Identify which cell holds the provided text, then report its [x, y] central coordinate. 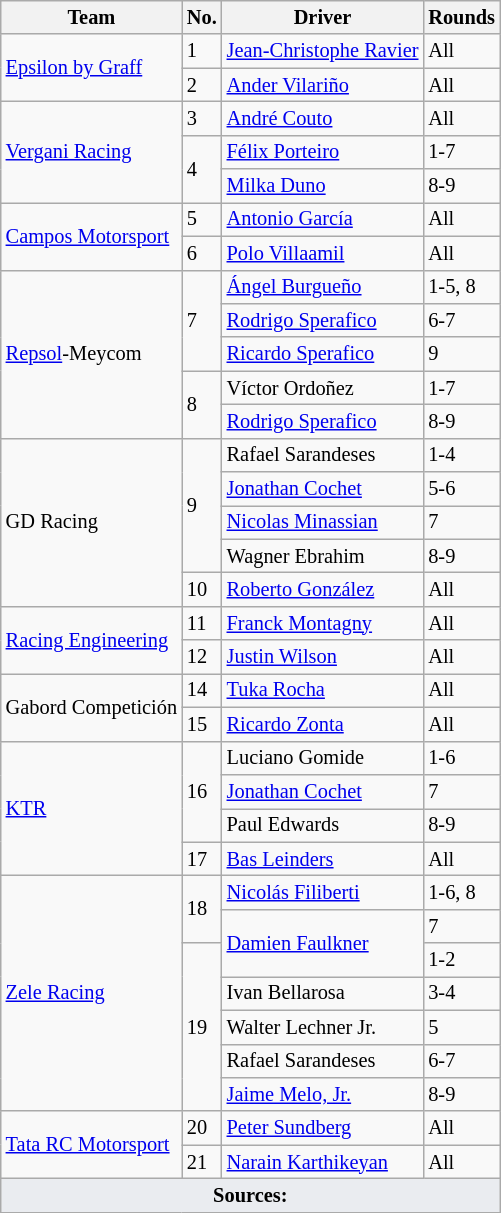
17 [202, 859]
KTR [92, 808]
15 [202, 724]
11 [202, 623]
1-5, 8 [462, 287]
Franck Montagny [323, 623]
4 [202, 168]
Ricardo Sperafico [323, 354]
3 [202, 118]
Antonio García [323, 219]
18 [202, 908]
Ander Vilariño [323, 85]
Repsol-Meycom [92, 354]
Driver [323, 17]
Ricardo Zonta [323, 724]
Luciano Gomide [323, 758]
Nicolas Minassian [323, 522]
Peter Sundberg [323, 1128]
Campos Motorsport [92, 236]
Milka Duno [323, 186]
Damien Faulkner [323, 942]
Nicolás Filiberti [323, 892]
Justin Wilson [323, 657]
Rounds [462, 17]
Paul Edwards [323, 825]
Gabord Competición [92, 706]
Wagner Ebrahim [323, 556]
16 [202, 792]
Epsilon by Graff [92, 68]
Polo Villaamil [323, 253]
1-6, 8 [462, 892]
No. [202, 17]
1-2 [462, 960]
Roberto González [323, 589]
André Couto [323, 118]
Tuka Rocha [323, 690]
3-4 [462, 993]
Narain Karthikeyan [323, 1162]
2 [202, 85]
1 [202, 51]
14 [202, 690]
Team [92, 17]
Ivan Bellarosa [323, 993]
Sources: [250, 1195]
1-4 [462, 455]
Tata RC Motorsport [92, 1144]
20 [202, 1128]
Walter Lechner Jr. [323, 1027]
1-6 [462, 758]
10 [202, 589]
Ángel Burgueño [323, 287]
Racing Engineering [92, 640]
GD Racing [92, 522]
Bas Leinders [323, 859]
Víctor Ordoñez [323, 388]
21 [202, 1162]
Vergani Racing [92, 152]
19 [202, 1027]
5-6 [462, 489]
Jaime Melo, Jr. [323, 1094]
Félix Porteiro [323, 152]
6 [202, 253]
12 [202, 657]
Zele Racing [92, 993]
8 [202, 404]
Jean-Christophe Ravier [323, 51]
